Locate the cell with the specified text and output its [X, Y] center coordinate. 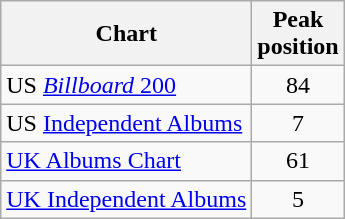
84 [298, 85]
US Independent Albums [126, 123]
Peak position [298, 34]
5 [298, 199]
Chart [126, 34]
US Billboard 200 [126, 85]
61 [298, 161]
7 [298, 123]
UK Albums Chart [126, 161]
UK Independent Albums [126, 199]
